Search for the cell housing the specified text and yield its (x, y) center coordinate. 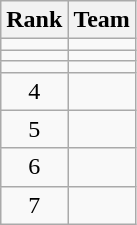
6 (34, 167)
7 (34, 205)
5 (34, 129)
Team (102, 20)
Rank (34, 20)
4 (34, 91)
